Search for the cell housing the specified text and yield its (x, y) center coordinate. 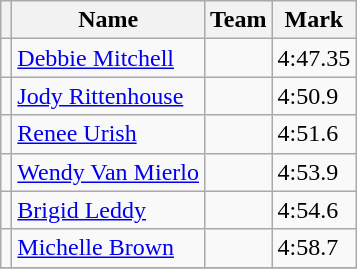
Jody Rittenhouse (108, 96)
Mark (314, 20)
Michelle Brown (108, 248)
Team (238, 20)
4:47.35 (314, 58)
Brigid Leddy (108, 210)
Renee Urish (108, 134)
4:51.6 (314, 134)
4:58.7 (314, 248)
4:50.9 (314, 96)
Name (108, 20)
Wendy Van Mierlo (108, 172)
4:54.6 (314, 210)
4:53.9 (314, 172)
Debbie Mitchell (108, 58)
